Return the (X, Y) coordinate for the center point of the cell that contains the specified text.  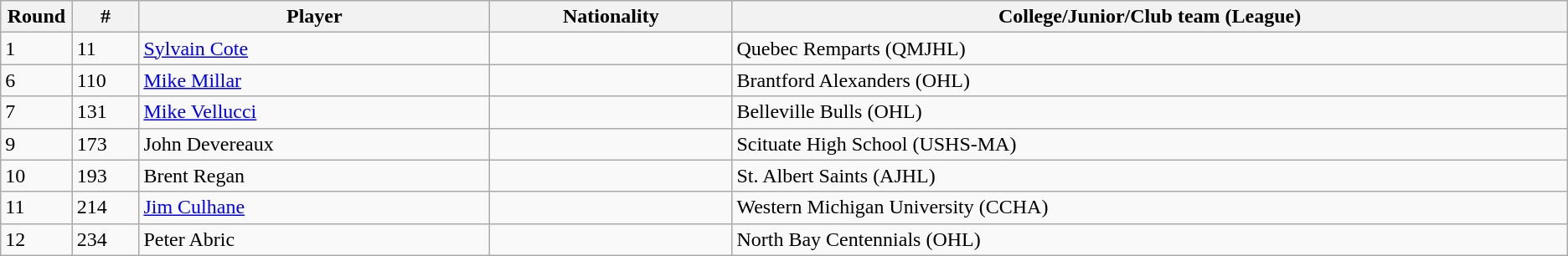
Scituate High School (USHS-MA) (1149, 144)
Belleville Bulls (OHL) (1149, 112)
Mike Millar (315, 80)
Quebec Remparts (QMJHL) (1149, 49)
Sylvain Cote (315, 49)
6 (37, 80)
Brent Regan (315, 176)
Jim Culhane (315, 207)
Peter Abric (315, 239)
College/Junior/Club team (League) (1149, 17)
9 (37, 144)
Mike Vellucci (315, 112)
John Devereaux (315, 144)
10 (37, 176)
1 (37, 49)
110 (106, 80)
7 (37, 112)
Round (37, 17)
Player (315, 17)
193 (106, 176)
234 (106, 239)
Brantford Alexanders (OHL) (1149, 80)
214 (106, 207)
131 (106, 112)
# (106, 17)
Western Michigan University (CCHA) (1149, 207)
Nationality (611, 17)
St. Albert Saints (AJHL) (1149, 176)
12 (37, 239)
North Bay Centennials (OHL) (1149, 239)
173 (106, 144)
